Provide the (X, Y) coordinate of the cell's center where the given text is located.  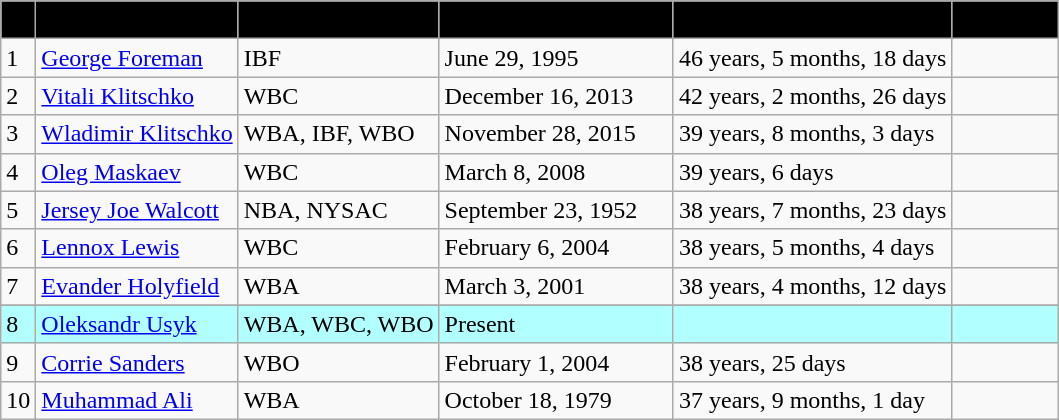
3 (18, 134)
March 3, 2001 (556, 286)
WBO (338, 362)
Corrie Sanders (137, 362)
IBF (338, 58)
Age (812, 20)
8 (18, 324)
February 1, 2004 (556, 362)
June 29, 1995 (556, 58)
WBA, WBC, WBO (338, 324)
38 years, 7 months, 23 days (812, 210)
October 18, 1979 (556, 400)
10 (18, 400)
9 (18, 362)
38 years, 25 days (812, 362)
Lennox Lewis (137, 248)
September 23, 1952 (556, 210)
George Foreman (137, 58)
December 16, 2013 (556, 96)
Present (556, 324)
Oleksandr Usyk (137, 324)
39 years, 8 months, 3 days (812, 134)
5 (18, 210)
46 years, 5 months, 18 days (812, 58)
WBA, IBF, WBO (338, 134)
November 28, 2015 (556, 134)
March 8, 2008 (556, 172)
NBA, NYSAC (338, 210)
38 years, 5 months, 4 days (812, 248)
Recognition (338, 20)
Vitali Klitschko (137, 96)
1 (18, 58)
6 (18, 248)
7 (18, 286)
February 6, 2004 (556, 248)
4 (18, 172)
Muhammad Ali (137, 400)
Source(s) (1006, 20)
Jersey Joe Walcott (137, 210)
Oleg Maskaev (137, 172)
38 years, 4 months, 12 days (812, 286)
Last day as champion (556, 20)
39 years, 6 days (812, 172)
Wladimir Klitschko (137, 134)
42 years, 2 months, 26 days (812, 96)
Evander Holyfield (137, 286)
2 (18, 96)
Name (137, 20)
37 years, 9 months, 1 day (812, 400)
